Capture the cell that displays the provided text and extract its [x, y] central coordinate. 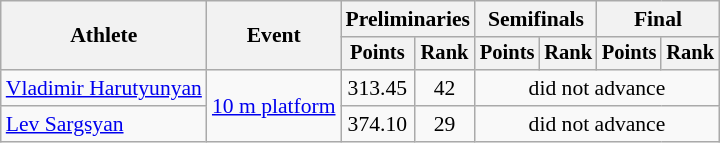
Athlete [104, 36]
Event [274, 36]
42 [444, 88]
313.45 [378, 88]
Vladimir Harutyunyan [104, 88]
Final [658, 19]
10 m platform [274, 106]
29 [444, 124]
Semifinals [536, 19]
374.10 [378, 124]
Lev Sargsyan [104, 124]
Preliminaries [408, 19]
